Scan for the cell matching the given text and deliver its (X, Y) coordinate at center. 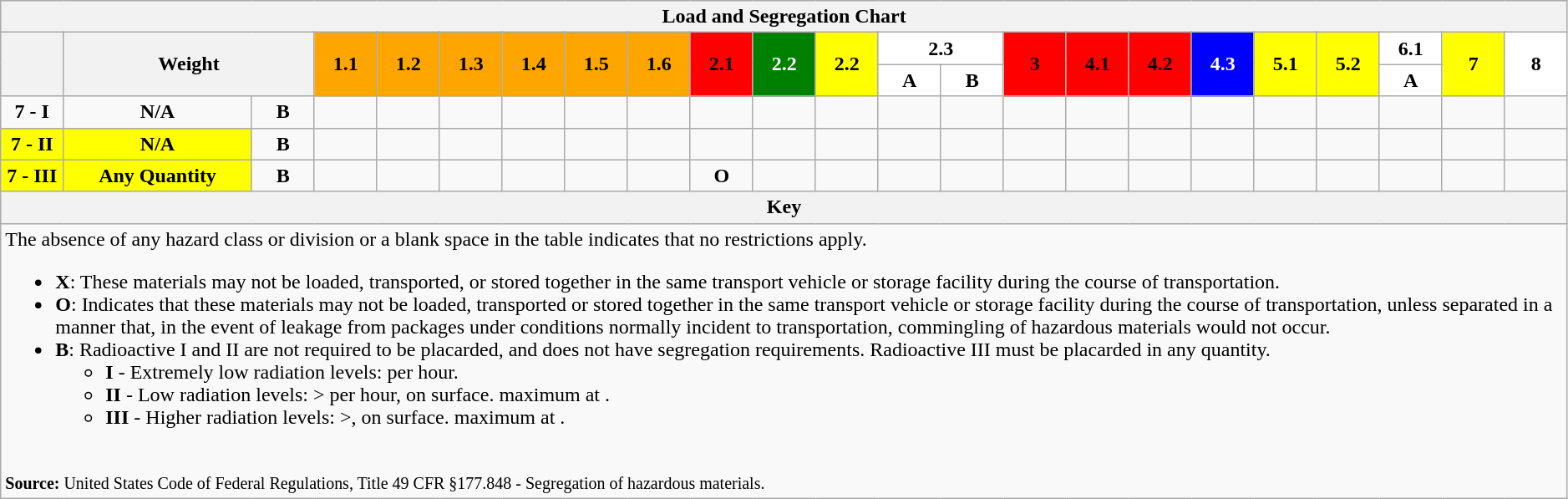
6.1 (1410, 48)
7 - III (32, 176)
O (722, 176)
1.4 (533, 64)
5.1 (1285, 64)
4.3 (1223, 64)
2.3 (941, 48)
1.5 (596, 64)
Load and Segregation Chart (784, 17)
Weight (189, 64)
1.3 (471, 64)
1.2 (408, 64)
Any Quantity (158, 176)
Key (784, 207)
7 (1474, 64)
1.6 (658, 64)
7 - II (32, 144)
7 - I (32, 112)
4.2 (1160, 64)
2.1 (722, 64)
1.1 (346, 64)
8 (1535, 64)
3 (1034, 64)
4.1 (1098, 64)
5.2 (1348, 64)
